Detect which cell encompasses the target text, then output its (x, y) center coordinate. 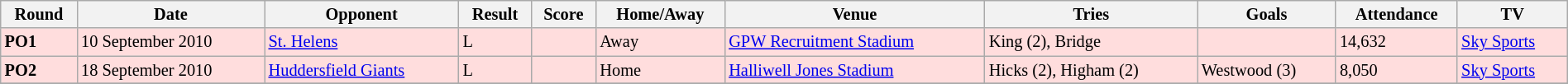
TV (1512, 14)
Venue (855, 14)
PO2 (39, 70)
Hicks (2), Higham (2) (1092, 70)
St. Helens (362, 42)
Goals (1267, 14)
Opponent (362, 14)
10 September 2010 (170, 42)
King (2), Bridge (1092, 42)
Huddersfield Giants (362, 70)
Attendance (1396, 14)
PO1 (39, 42)
Home (660, 70)
Result (495, 14)
Home/Away (660, 14)
14,632 (1396, 42)
GPW Recruitment Stadium (855, 42)
Round (39, 14)
Westwood (3) (1267, 70)
Away (660, 42)
Score (563, 14)
Date (170, 14)
18 September 2010 (170, 70)
Tries (1092, 14)
8,050 (1396, 70)
Halliwell Jones Stadium (855, 70)
